Identify which cell holds the provided text, then report its (X, Y) central coordinate. 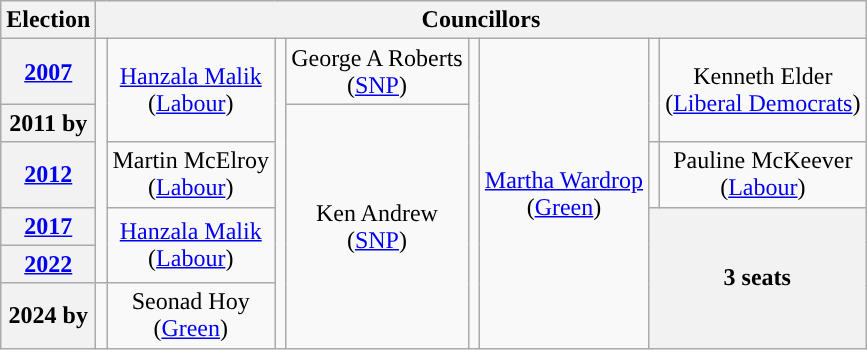
Martha Wardrop(Green) (564, 194)
2007 (48, 72)
3 seats (758, 278)
Councillors (481, 20)
Martin McElroy(Labour) (191, 174)
Ken Andrew(SNP) (378, 226)
Pauline McKeever(Labour) (763, 174)
Election (48, 20)
2011 by (48, 123)
2022 (48, 264)
2012 (48, 174)
George A Roberts(SNP) (378, 72)
2024 by (48, 316)
Kenneth Elder(Liberal Democrats) (763, 90)
Seonad Hoy(Green) (191, 316)
2017 (48, 226)
